For the text-containing cell, return its midpoint in [x, y] coordinate format. 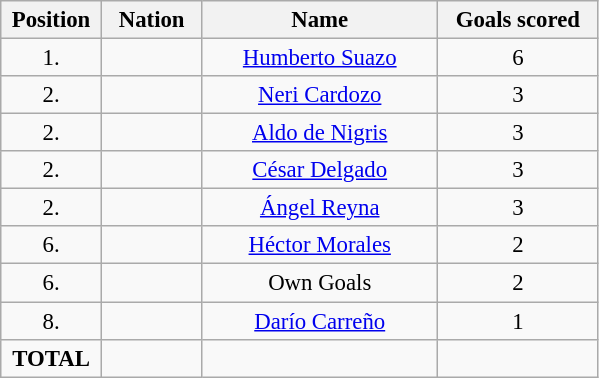
Ángel Reyna [320, 208]
1 [518, 321]
Nation [152, 20]
Aldo de Nigris [320, 133]
Neri Cardozo [320, 95]
6 [518, 58]
César Delgado [320, 170]
TOTAL [52, 358]
1. [52, 58]
Darío Carreño [320, 321]
Own Goals [320, 283]
8. [52, 321]
Goals scored [518, 20]
Position [52, 20]
Humberto Suazo [320, 58]
Héctor Morales [320, 245]
Name [320, 20]
